Return the (x, y) coordinate for the center point of the cell that contains the specified text.  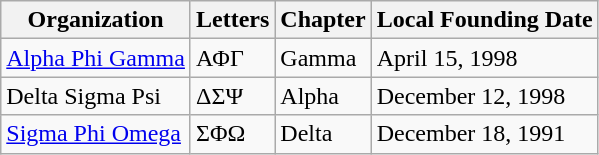
Chapter (323, 20)
Organization (96, 20)
ΔΣΨ (232, 96)
Alpha Phi Gamma (96, 58)
April 15, 1998 (484, 58)
December 12, 1998 (484, 96)
Gamma (323, 58)
ΑΦΓ (232, 58)
December 18, 1991 (484, 134)
Local Founding Date (484, 20)
Letters (232, 20)
Delta Sigma Psi (96, 96)
Alpha (323, 96)
Delta (323, 134)
ΣΦΩ (232, 134)
Sigma Phi Omega (96, 134)
